Identify which cell holds the provided text, then report its (X, Y) central coordinate. 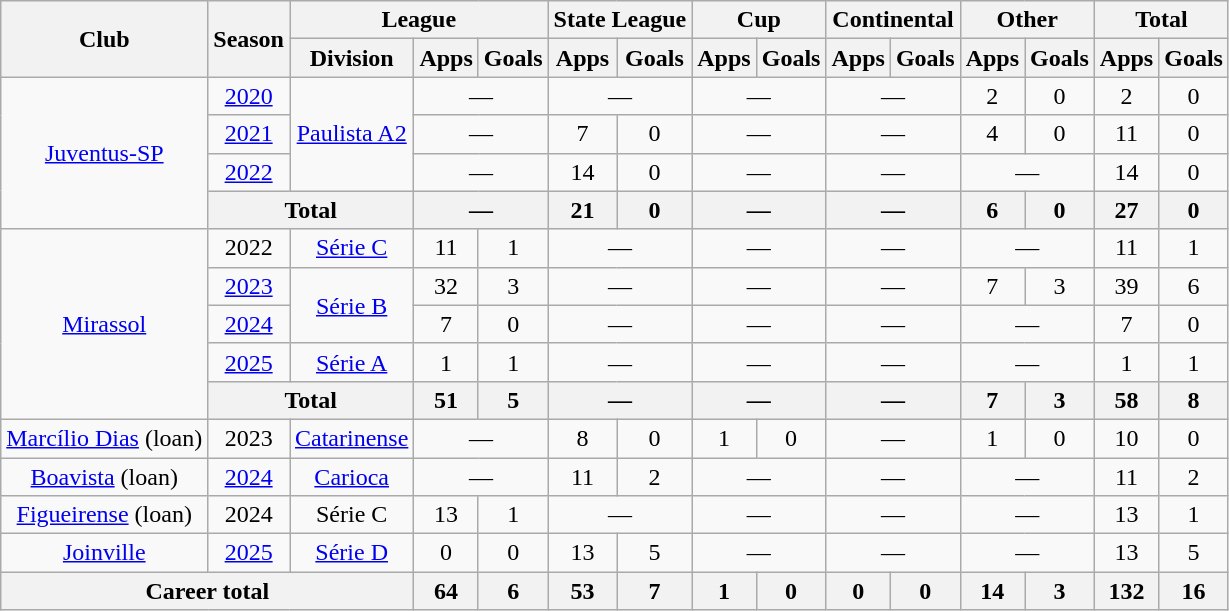
State League (620, 20)
32 (446, 286)
Division (352, 58)
Other (1027, 20)
132 (1126, 591)
Cup (759, 20)
Juventus-SP (104, 153)
53 (582, 591)
Career total (208, 591)
League (420, 20)
Marcílio Dias (loan) (104, 438)
Série A (352, 362)
21 (582, 210)
Figueirense (loan) (104, 515)
Mirassol (104, 324)
4 (992, 134)
Season (249, 39)
2020 (249, 96)
58 (1126, 400)
Boavista (loan) (104, 477)
Série B (352, 305)
27 (1126, 210)
16 (1194, 591)
2021 (249, 134)
64 (446, 591)
39 (1126, 286)
10 (1126, 438)
Paulista A2 (352, 134)
Série D (352, 553)
Club (104, 39)
Continental (893, 20)
Carioca (352, 477)
51 (446, 400)
Catarinense (352, 438)
Joinville (104, 553)
